Detect which cell encompasses the target text, then output its [X, Y] center coordinate. 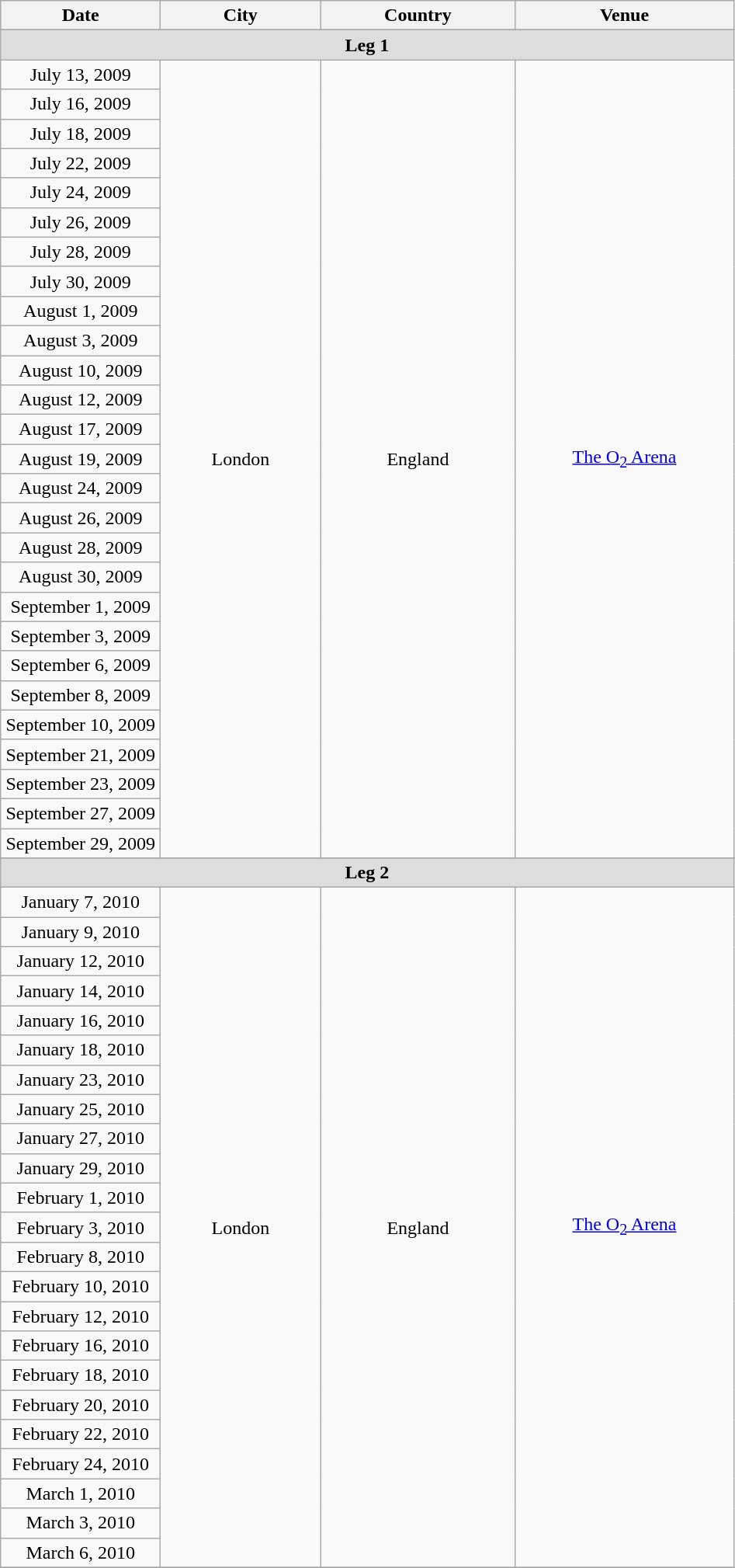
August 28, 2009 [81, 548]
August 12, 2009 [81, 400]
January 23, 2010 [81, 1080]
Leg 1 [367, 45]
January 7, 2010 [81, 902]
September 29, 2009 [81, 843]
July 16, 2009 [81, 104]
March 6, 2010 [81, 1552]
February 12, 2010 [81, 1316]
August 30, 2009 [81, 577]
August 26, 2009 [81, 518]
January 18, 2010 [81, 1050]
July 28, 2009 [81, 252]
September 10, 2009 [81, 725]
August 10, 2009 [81, 370]
September 27, 2009 [81, 813]
September 3, 2009 [81, 636]
July 22, 2009 [81, 163]
February 22, 2010 [81, 1434]
July 26, 2009 [81, 222]
July 30, 2009 [81, 281]
Date [81, 16]
September 8, 2009 [81, 695]
August 3, 2009 [81, 340]
March 3, 2010 [81, 1523]
January 16, 2010 [81, 1020]
January 29, 2010 [81, 1168]
July 24, 2009 [81, 193]
City [241, 16]
February 24, 2010 [81, 1464]
March 1, 2010 [81, 1493]
August 24, 2009 [81, 488]
February 16, 2010 [81, 1346]
Country [418, 16]
January 12, 2010 [81, 961]
February 1, 2010 [81, 1198]
August 1, 2009 [81, 311]
February 3, 2010 [81, 1227]
August 19, 2009 [81, 459]
February 10, 2010 [81, 1286]
July 18, 2009 [81, 134]
September 21, 2009 [81, 754]
September 6, 2009 [81, 666]
July 13, 2009 [81, 75]
January 9, 2010 [81, 932]
January 27, 2010 [81, 1139]
September 23, 2009 [81, 784]
January 14, 2010 [81, 991]
February 18, 2010 [81, 1375]
February 20, 2010 [81, 1405]
August 17, 2009 [81, 429]
Leg 2 [367, 873]
January 25, 2010 [81, 1109]
September 1, 2009 [81, 607]
February 8, 2010 [81, 1257]
Venue [624, 16]
